Determine the (x, y) coordinate at the center of the cell enclosing the given text.  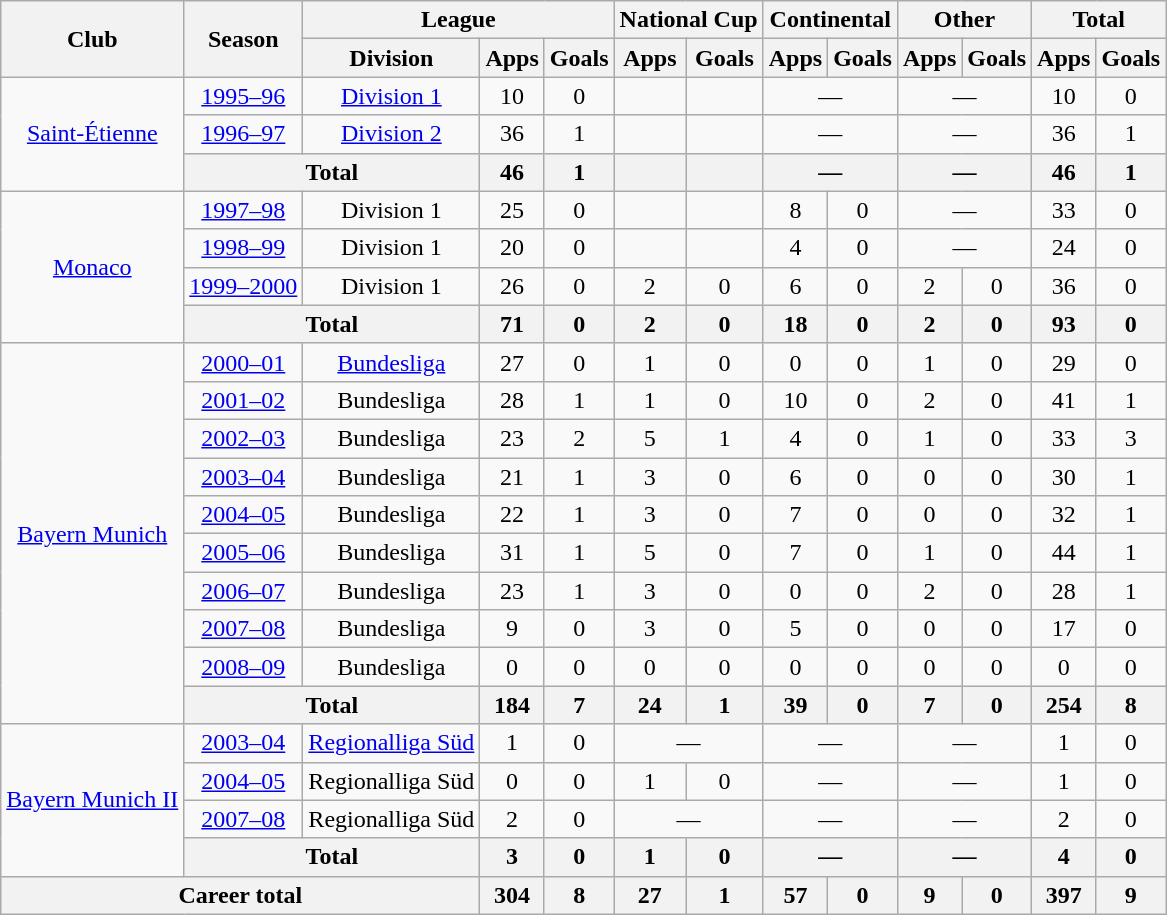
39 (795, 705)
National Cup (688, 20)
17 (1064, 629)
21 (512, 477)
20 (512, 248)
2005–06 (244, 553)
57 (795, 895)
Continental (830, 20)
Division 2 (392, 134)
31 (512, 553)
1998–99 (244, 248)
Club (92, 39)
Career total (240, 895)
2006–07 (244, 591)
League (458, 20)
Bayern Munich II (92, 800)
Saint-Étienne (92, 134)
Bayern Munich (92, 534)
71 (512, 324)
1995–96 (244, 96)
304 (512, 895)
1997–98 (244, 210)
30 (1064, 477)
25 (512, 210)
397 (1064, 895)
93 (1064, 324)
2000–01 (244, 362)
22 (512, 515)
Division (392, 58)
29 (1064, 362)
1999–2000 (244, 286)
2001–02 (244, 400)
184 (512, 705)
1996–97 (244, 134)
Other (964, 20)
18 (795, 324)
254 (1064, 705)
32 (1064, 515)
41 (1064, 400)
44 (1064, 553)
2008–09 (244, 667)
26 (512, 286)
2002–03 (244, 438)
Season (244, 39)
Monaco (92, 267)
